Return [x, y] of the center of cell containing provided text 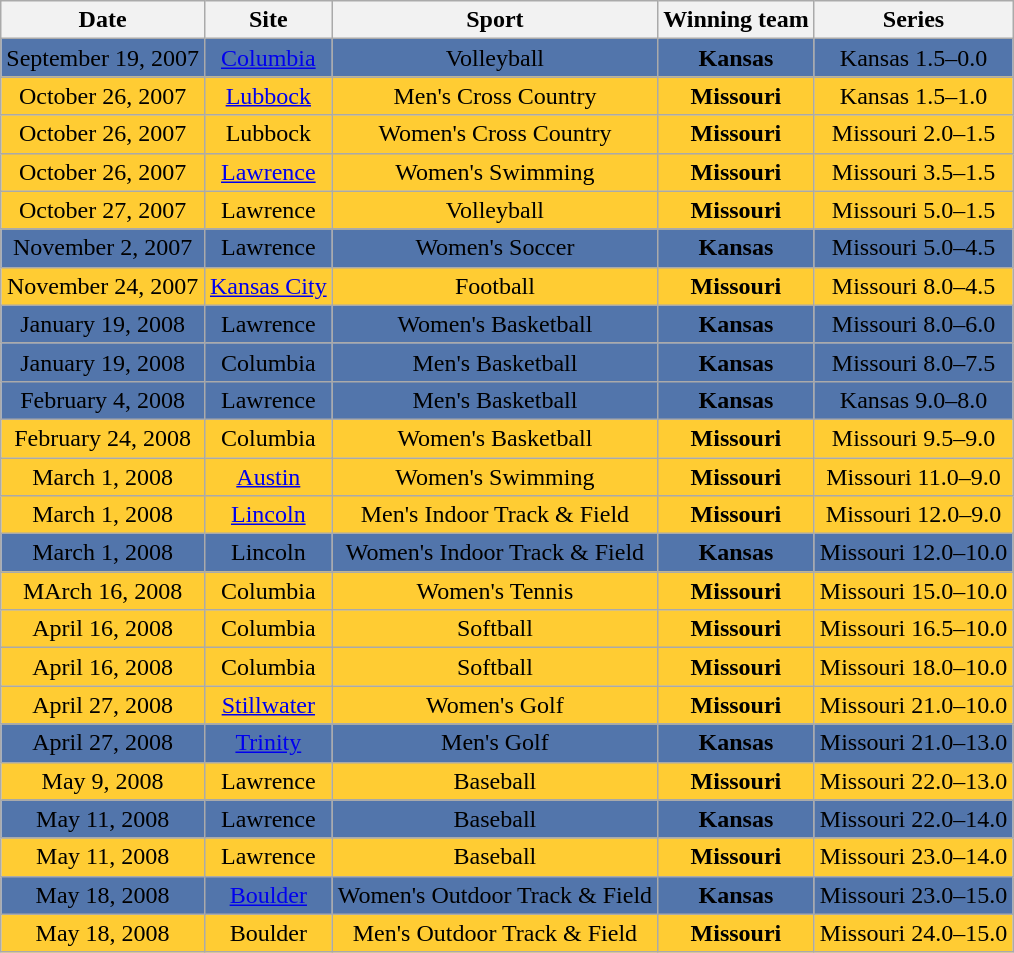
Missouri 9.5–9.0 [913, 438]
Women's Soccer [494, 248]
Missouri 5.0–1.5 [913, 210]
Austin [268, 477]
Series [913, 20]
Site [268, 20]
Missouri 8.0–6.0 [913, 324]
Missouri 12.0–9.0 [913, 515]
Date [103, 20]
Women's Indoor Track & Field [494, 553]
Kansas 1.5–1.0 [913, 96]
Missouri 5.0–4.5 [913, 248]
Missouri 21.0–13.0 [913, 743]
Women's Tennis [494, 591]
Men's Golf [494, 743]
Missouri 21.0–10.0 [913, 705]
Missouri 15.0–10.0 [913, 591]
Women's Outdoor Track & Field [494, 895]
Kansas City [268, 286]
Stillwater [268, 705]
Missouri 24.0–15.0 [913, 933]
Missouri 8.0–4.5 [913, 286]
Men's Cross Country [494, 96]
Men's Outdoor Track & Field [494, 933]
Kansas 1.5–0.0 [913, 58]
Missouri 12.0–10.0 [913, 553]
Kansas 9.0–8.0 [913, 400]
September 19, 2007 [103, 58]
Women's Cross Country [494, 134]
November 2, 2007 [103, 248]
Missouri 23.0–14.0 [913, 857]
February 4, 2008 [103, 400]
May 9, 2008 [103, 781]
November 24, 2007 [103, 286]
Winning team [736, 20]
Missouri 18.0–10.0 [913, 667]
Football [494, 286]
Missouri 3.5–1.5 [913, 172]
Missouri 23.0–15.0 [913, 895]
Trinity [268, 743]
Missouri 2.0–1.5 [913, 134]
February 24, 2008 [103, 438]
Sport [494, 20]
Missouri 8.0–7.5 [913, 362]
Men's Indoor Track & Field [494, 515]
Missouri 22.0–13.0 [913, 781]
Missouri 16.5–10.0 [913, 629]
MArch 16, 2008 [103, 591]
Women's Golf [494, 705]
Missouri 22.0–14.0 [913, 819]
Missouri 11.0–9.0 [913, 477]
October 27, 2007 [103, 210]
